For the text-containing cell, return its midpoint in (X, Y) coordinate format. 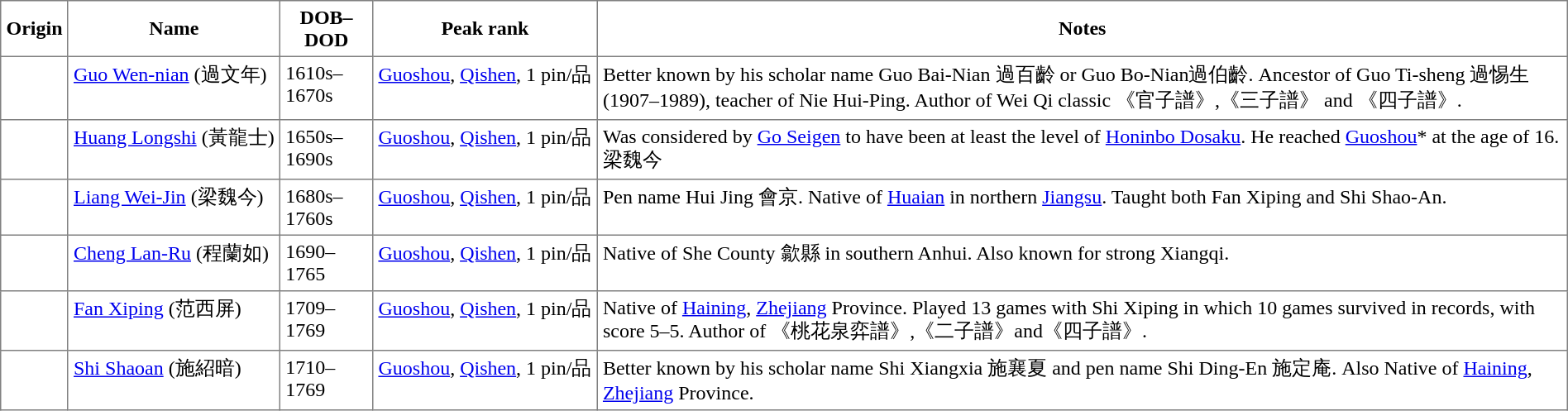
Shi Shaoan (施紹暗) (174, 380)
1710–1769 (326, 380)
1680s–1760s (326, 208)
Peak rank (485, 29)
1610s–1670s (326, 88)
Cheng Lan-Ru (程蘭如) (174, 263)
Native of She County 歙縣 in southern Anhui. Also known for strong Xiangqi. (1082, 263)
Name (174, 29)
Was considered by Go Seigen to have been at least the level of Honinbo Dosaku. He reached Guoshou* at the age of 16.梁魏今 (1082, 150)
1690–1765 (326, 263)
Notes (1082, 29)
1650s–1690s (326, 150)
DOB–DOD (326, 29)
Huang Longshi (黃龍士) (174, 150)
1709–1769 (326, 321)
Liang Wei-Jin (梁魏今) (174, 208)
Pen name Hui Jing 會京. Native of Huaian in northern Jiangsu. Taught both Fan Xiping and Shi Shao-An. (1082, 208)
Fan Xiping (范西屏) (174, 321)
Guo Wen-nian (過文年) (174, 88)
Origin (35, 29)
Better known by his scholar name Shi Xiangxia 施襄夏 and pen name Shi Ding-En 施定庵. Also Native of Haining, Zhejiang Province. (1082, 380)
